Find where the given text appears and provide that cell's center as [X, Y] coordinate. 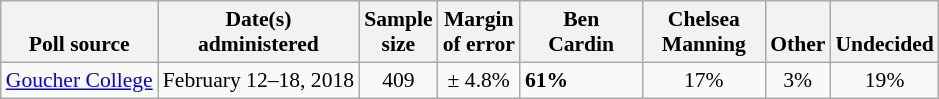
Samplesize [398, 32]
61% [582, 80]
February 12–18, 2018 [258, 80]
Goucher College [80, 80]
Undecided [884, 32]
Poll source [80, 32]
BenCardin [582, 32]
409 [398, 80]
Marginof error [479, 32]
ChelseaManning [704, 32]
Date(s)administered [258, 32]
19% [884, 80]
± 4.8% [479, 80]
Other [798, 32]
17% [704, 80]
3% [798, 80]
